Find where the given text appears and provide that cell's center as [X, Y] coordinate. 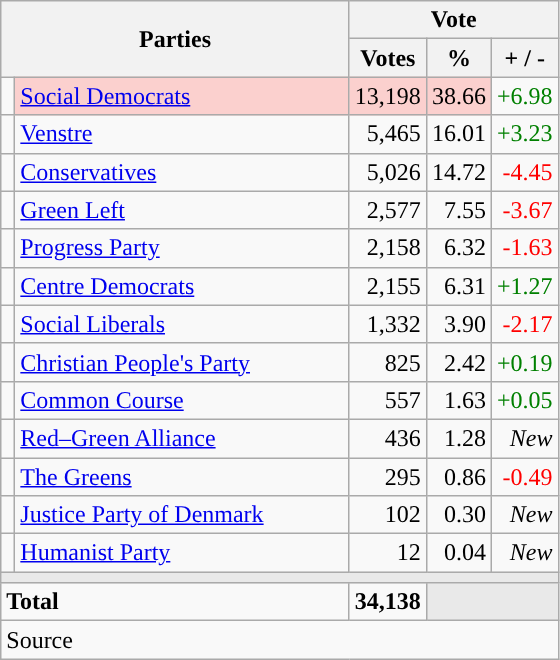
+6.98 [524, 96]
0.86 [458, 477]
+1.27 [524, 286]
Justice Party of Denmark [182, 515]
Social Democrats [182, 96]
1.63 [458, 400]
Green Left [182, 210]
557 [388, 400]
3.90 [458, 324]
% [458, 58]
38.66 [458, 96]
0.30 [458, 515]
Progress Party [182, 248]
7.55 [458, 210]
0.04 [458, 553]
1,332 [388, 324]
2,577 [388, 210]
+0.05 [524, 400]
5,026 [388, 172]
Vote [454, 20]
825 [388, 362]
6.31 [458, 286]
14.72 [458, 172]
Conservatives [182, 172]
436 [388, 438]
12 [388, 553]
2,158 [388, 248]
The Greens [182, 477]
Centre Democrats [182, 286]
2.42 [458, 362]
5,465 [388, 134]
Parties [176, 39]
Common Course [182, 400]
+ / - [524, 58]
Source [280, 640]
2,155 [388, 286]
Total [176, 602]
Votes [388, 58]
+0.19 [524, 362]
102 [388, 515]
16.01 [458, 134]
-3.67 [524, 210]
1.28 [458, 438]
Venstre [182, 134]
295 [388, 477]
-1.63 [524, 248]
Humanist Party [182, 553]
13,198 [388, 96]
-4.45 [524, 172]
-2.17 [524, 324]
6.32 [458, 248]
Christian People's Party [182, 362]
Social Liberals [182, 324]
+3.23 [524, 134]
-0.49 [524, 477]
34,138 [388, 602]
Red–Green Alliance [182, 438]
